Provide the (X, Y) coordinate of the cell's center where the given text is located.  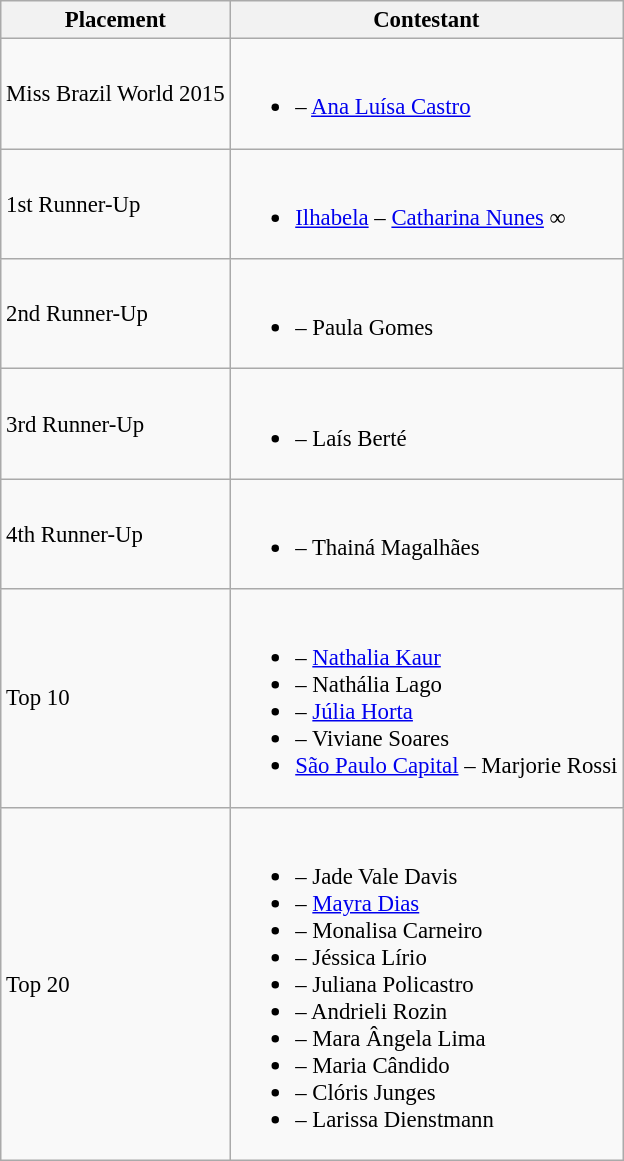
Miss Brazil World 2015 (116, 94)
3rd Runner-Up (116, 424)
Ilhabela – Catharina Nunes ∞ (426, 204)
1st Runner-Up (116, 204)
Placement (116, 20)
– Paula Gomes (426, 314)
– Ana Luísa Castro (426, 94)
Contestant (426, 20)
Top 20 (116, 984)
4th Runner-Up (116, 534)
2nd Runner-Up (116, 314)
– Thainá Magalhães (426, 534)
Top 10 (116, 698)
– Laís Berté (426, 424)
– Nathalia Kaur – Nathália Lago – Júlia Horta – Viviane Soares São Paulo Capital – Marjorie Rossi (426, 698)
